From the cell containing the given text, extract its center point as (X, Y) coordinate. 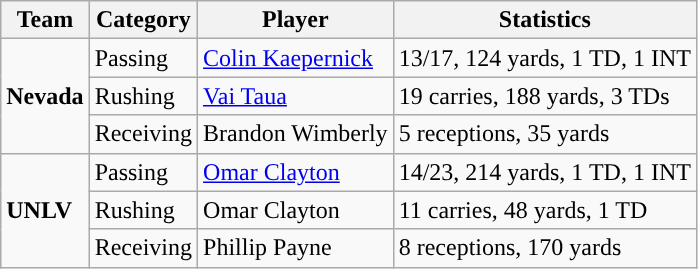
Vai Taua (296, 96)
Team (45, 20)
Nevada (45, 96)
Brandon Wimberly (296, 134)
5 receptions, 35 yards (544, 134)
19 carries, 188 yards, 3 TDs (544, 96)
Statistics (544, 20)
11 carries, 48 yards, 1 TD (544, 210)
Phillip Payne (296, 248)
8 receptions, 170 yards (544, 248)
14/23, 214 yards, 1 TD, 1 INT (544, 172)
UNLV (45, 210)
Player (296, 20)
Category (143, 20)
Colin Kaepernick (296, 58)
13/17, 124 yards, 1 TD, 1 INT (544, 58)
